Return (X, Y) of the center of cell containing provided text 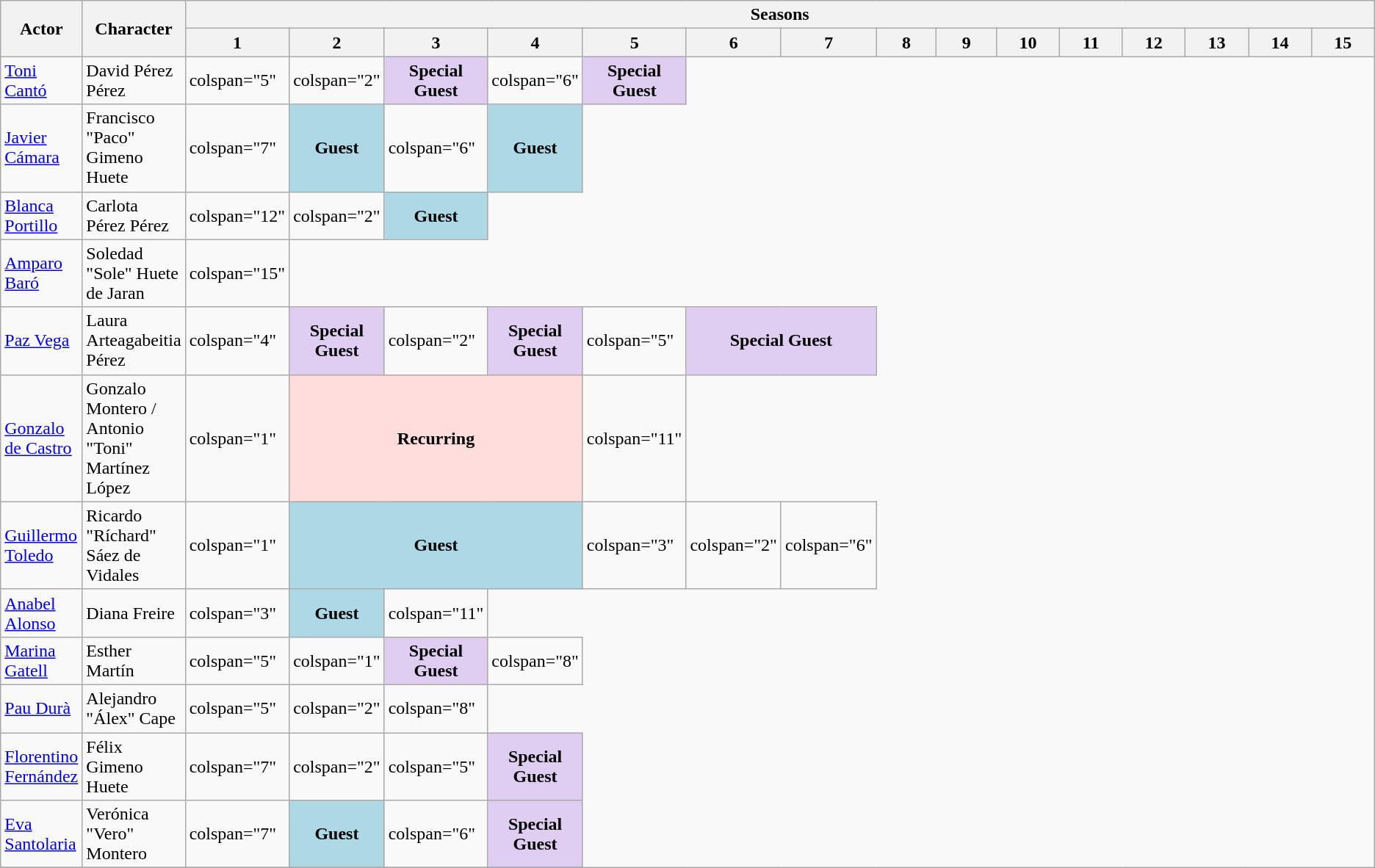
13 (1217, 43)
3 (436, 43)
Alejandro "Álex" Cape (134, 708)
8 (906, 43)
10 (1028, 43)
14 (1280, 43)
Paz Vega (41, 341)
9 (967, 43)
Florentino Fernández (41, 767)
Marina Gatell (41, 661)
Gonzalo Montero / Antonio "Toni" Martínez López (134, 438)
Ricardo "Ríchard" Sáez de Vidales (134, 545)
7 (829, 43)
Francisco "Paco" Gimeno Huete (134, 148)
Pau Durà (41, 708)
5 (635, 43)
Anabel Alonso (41, 612)
Carlota Pérez Pérez (134, 216)
Laura Arteagabeitia Pérez (134, 341)
4 (535, 43)
Actor (41, 29)
colspan="4" (237, 341)
2 (337, 43)
colspan="15" (237, 273)
15 (1343, 43)
Character (134, 29)
Gonzalo de Castro (41, 438)
Toni Cantó (41, 81)
Eva Santolaria (41, 834)
Félix Gimeno Huete (134, 767)
colspan="12" (237, 216)
12 (1154, 43)
Guillermo Toledo (41, 545)
Recurring (436, 438)
Amparo Baró (41, 273)
6 (734, 43)
1 (237, 43)
Diana Freire (134, 612)
Esther Martín (134, 661)
Blanca Portillo (41, 216)
Seasons (780, 15)
Verónica "Vero" Montero (134, 834)
Soledad "Sole" Huete de Jaran (134, 273)
David Pérez Pérez (134, 81)
Javier Cámara (41, 148)
11 (1090, 43)
